Return the [x, y] coordinate for the center point of the cell that contains the specified text.  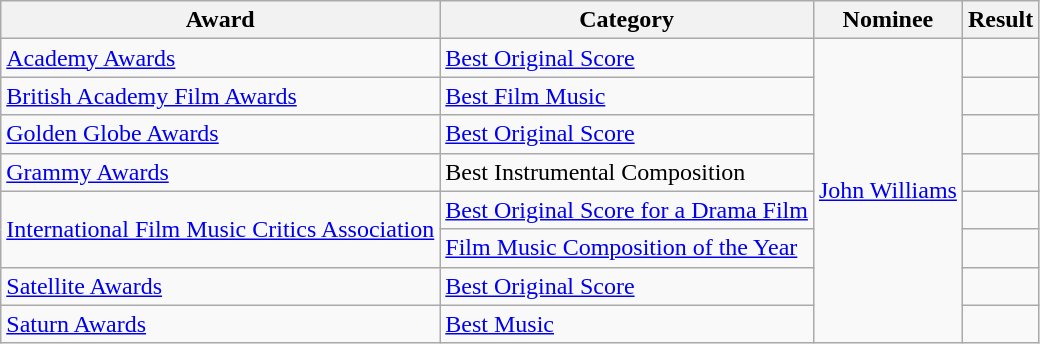
Category [627, 20]
Film Music Composition of the Year [627, 248]
Academy Awards [220, 58]
Saturn Awards [220, 324]
Satellite Awards [220, 286]
John Williams [888, 191]
Golden Globe Awards [220, 134]
International Film Music Critics Association [220, 229]
Best Original Score for a Drama Film [627, 210]
Result [1000, 20]
British Academy Film Awards [220, 96]
Best Music [627, 324]
Grammy Awards [220, 172]
Best Film Music [627, 96]
Nominee [888, 20]
Award [220, 20]
Best Instrumental Composition [627, 172]
